From the cell containing the given text, extract its center point as (X, Y) coordinate. 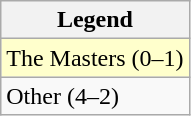
Other (4–2) (95, 96)
Legend (95, 20)
The Masters (0–1) (95, 58)
